For the text-containing cell, return its midpoint in [x, y] coordinate format. 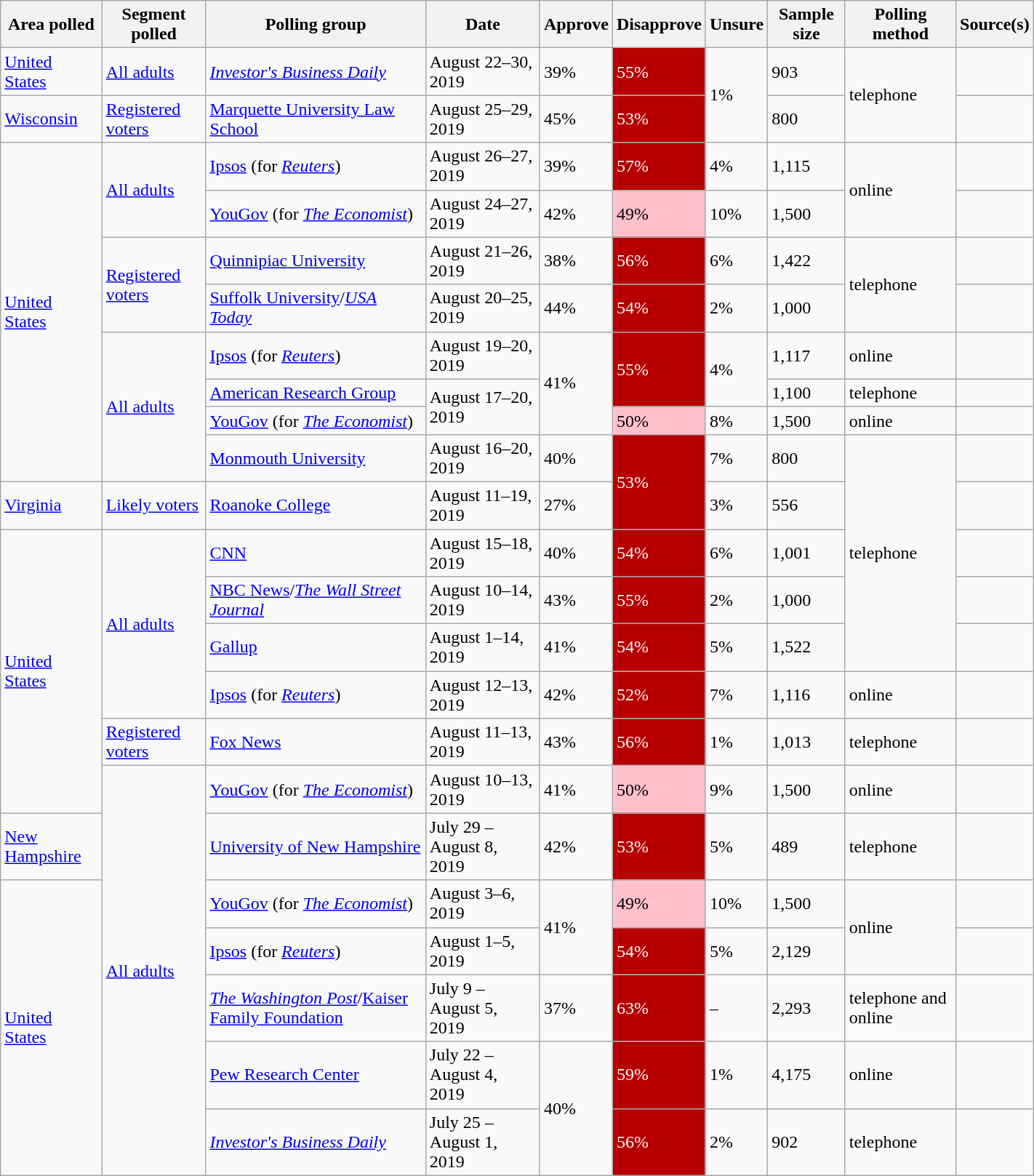
1,115 [807, 166]
July 22 – August 4, 2019 [483, 1075]
489 [807, 847]
1,013 [807, 742]
Marquette University Law School [316, 119]
August 15–18, 2019 [483, 553]
38% [576, 260]
Monmouth University [316, 458]
University of New Hampshire [316, 847]
Polling method [900, 25]
August 1–14, 2019 [483, 647]
3% [736, 505]
August 10–13, 2019 [483, 790]
August 11–19, 2019 [483, 505]
August 22–30, 2019 [483, 71]
Likely voters [154, 505]
1,116 [807, 695]
1,001 [807, 553]
Suffolk University/USA Today [316, 308]
1,422 [807, 260]
Segment polled [154, 25]
902 [807, 1142]
Roanoke College [316, 505]
August 16–20, 2019 [483, 458]
– [736, 1008]
1,117 [807, 355]
August 11–13, 2019 [483, 742]
August 10–14, 2019 [483, 601]
2,129 [807, 951]
903 [807, 71]
Approve [576, 25]
Sample size [807, 25]
American Research Group [316, 393]
The Washington Post/Kaiser Family Foundation [316, 1008]
2,293 [807, 1008]
59% [659, 1075]
Date [483, 25]
8% [736, 420]
July 25 – August 1, 2019 [483, 1142]
Disapprove [659, 25]
August 24–27, 2019 [483, 214]
August 3–6, 2019 [483, 903]
27% [576, 505]
57% [659, 166]
August 25–29, 2019 [483, 119]
1,522 [807, 647]
556 [807, 505]
1,100 [807, 393]
Wisconsin [51, 119]
August 19–20, 2019 [483, 355]
Pew Research Center [316, 1075]
Area polled [51, 25]
Unsure [736, 25]
Source(s) [995, 25]
August 21–26, 2019 [483, 260]
August 1–5, 2019 [483, 951]
New Hampshire [51, 847]
44% [576, 308]
CNN [316, 553]
9% [736, 790]
4,175 [807, 1075]
July 9 – August 5, 2019 [483, 1008]
August 12–13, 2019 [483, 695]
August 17–20, 2019 [483, 407]
July 29 – August 8, 2019 [483, 847]
NBC News/The Wall Street Journal [316, 601]
37% [576, 1008]
Quinnipiac University [316, 260]
August 20–25, 2019 [483, 308]
52% [659, 695]
Fox News [316, 742]
Gallup [316, 647]
telephone and online [900, 1008]
August 26–27, 2019 [483, 166]
63% [659, 1008]
45% [576, 119]
Polling group [316, 25]
Virginia [51, 505]
